Scan for the cell matching the given text and deliver its [x, y] coordinate at center. 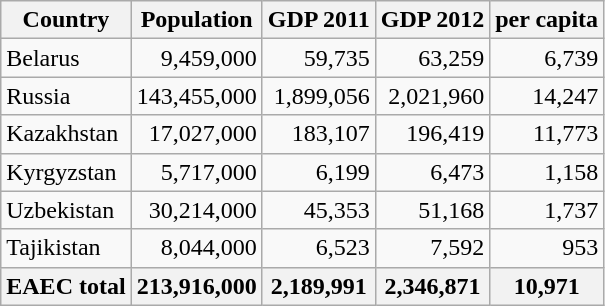
59,735 [318, 58]
1,158 [547, 172]
183,107 [318, 134]
8,044,000 [196, 248]
per capita [547, 20]
6,199 [318, 172]
953 [547, 248]
GDP 2011 [318, 20]
GDP 2012 [432, 20]
213,916,000 [196, 286]
9,459,000 [196, 58]
5,717,000 [196, 172]
7,592 [432, 248]
17,027,000 [196, 134]
Country [66, 20]
143,455,000 [196, 96]
6,739 [547, 58]
2,021,960 [432, 96]
6,523 [318, 248]
2,189,991 [318, 286]
Kyrgyzstan [66, 172]
1,737 [547, 210]
51,168 [432, 210]
2,346,871 [432, 286]
196,419 [432, 134]
Uzbekistan [66, 210]
EAEC total [66, 286]
Tajikistan [66, 248]
14,247 [547, 96]
10,971 [547, 286]
30,214,000 [196, 210]
Belarus [66, 58]
6,473 [432, 172]
11,773 [547, 134]
Russia [66, 96]
1,899,056 [318, 96]
45,353 [318, 210]
Kazakhstan [66, 134]
Population [196, 20]
63,259 [432, 58]
